For the text-containing cell, return its midpoint in [X, Y] coordinate format. 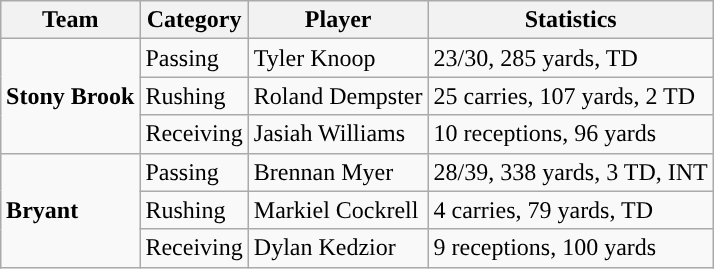
Category [194, 20]
Dylan Kedzior [338, 248]
Jasiah Williams [338, 134]
25 carries, 107 yards, 2 TD [570, 96]
Stony Brook [70, 96]
Tyler Knoop [338, 58]
10 receptions, 96 yards [570, 134]
23/30, 285 yards, TD [570, 58]
Roland Dempster [338, 96]
Statistics [570, 20]
28/39, 338 yards, 3 TD, INT [570, 172]
4 carries, 79 yards, TD [570, 210]
Markiel Cockrell [338, 210]
Brennan Myer [338, 172]
9 receptions, 100 yards [570, 248]
Team [70, 20]
Bryant [70, 210]
Player [338, 20]
